Return [x, y] of the center of cell containing provided text 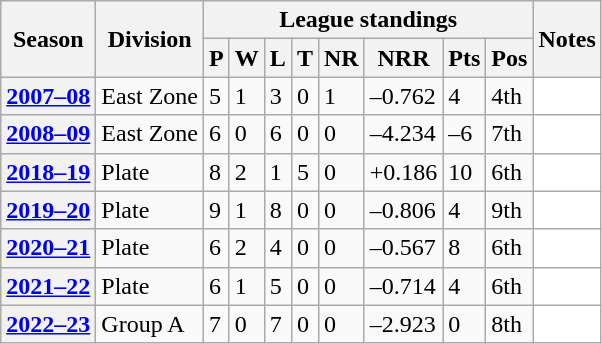
P [217, 58]
L [278, 58]
League standings [368, 20]
2018–19 [48, 172]
Pos [510, 58]
Division [150, 39]
Season [48, 39]
NRR [404, 58]
3 [278, 96]
W [246, 58]
10 [464, 172]
8th [510, 324]
Group A [150, 324]
9th [510, 210]
4th [510, 96]
T [304, 58]
2022–23 [48, 324]
–0.762 [404, 96]
2021–22 [48, 286]
+0.186 [404, 172]
2020–21 [48, 248]
–0.567 [404, 248]
–6 [464, 134]
Notes [567, 39]
7th [510, 134]
–4.234 [404, 134]
2019–20 [48, 210]
NR [341, 58]
–0.714 [404, 286]
–0.806 [404, 210]
2007–08 [48, 96]
9 [217, 210]
Pts [464, 58]
2008–09 [48, 134]
–2.923 [404, 324]
